Extract the [x, y] coordinate from the center of the cell holding the provided text.  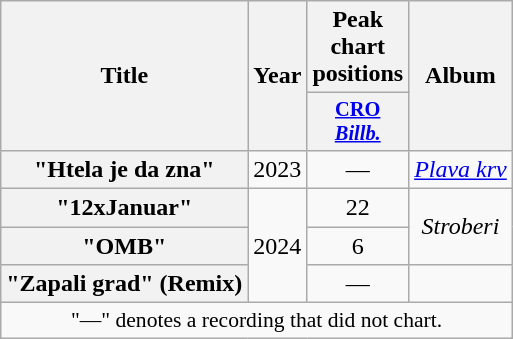
6 [358, 246]
Stroberi [461, 227]
2023 [278, 169]
Title [124, 76]
CROBillb. [358, 122]
Plava krv [461, 169]
2024 [278, 246]
"Htela je da zna" [124, 169]
"Zapali grad" (Remix) [124, 284]
"12xJanuar" [124, 208]
"—" denotes a recording that did not chart. [257, 321]
22 [358, 208]
Peak chart positions [358, 47]
Album [461, 76]
Year [278, 76]
"OMB" [124, 246]
